Extract the [X, Y] coordinate from the center of the cell holding the provided text.  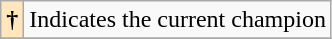
† [12, 20]
Indicates the current champion [178, 20]
